Return the [x, y] coordinate for the center point of the cell that contains the specified text.  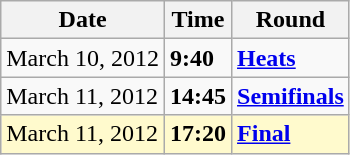
17:20 [198, 134]
Date [83, 20]
9:40 [198, 58]
Semifinals [291, 96]
Heats [291, 58]
March 10, 2012 [83, 58]
Time [198, 20]
Round [291, 20]
Final [291, 134]
14:45 [198, 96]
